Scan for the cell matching the given text and deliver its [X, Y] coordinate at center. 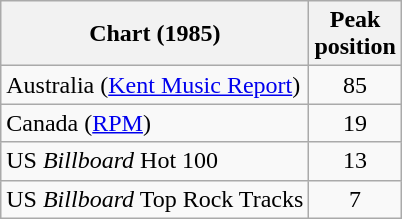
US Billboard Top Rock Tracks [155, 199]
Australia (Kent Music Report) [155, 85]
19 [355, 123]
85 [355, 85]
Canada (RPM) [155, 123]
Peakposition [355, 34]
Chart (1985) [155, 34]
US Billboard Hot 100 [155, 161]
7 [355, 199]
13 [355, 161]
